Detect which cell encompasses the target text, then output its (X, Y) center coordinate. 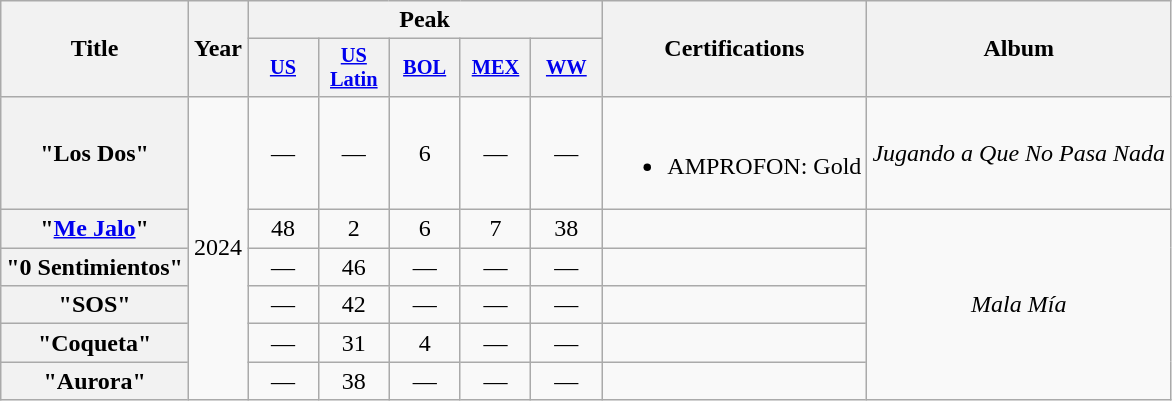
2024 (218, 248)
"SOS" (95, 305)
46 (354, 267)
Jugando a Que No Pasa Nada (1019, 152)
7 (496, 229)
Peak (425, 20)
Title (95, 49)
"Me Jalo" (95, 229)
"0 Sentimientos" (95, 267)
2 (354, 229)
48 (284, 229)
Certifications (734, 49)
WW (566, 68)
MEX (496, 68)
BOL (424, 68)
Year (218, 49)
31 (354, 343)
US (284, 68)
AMPROFON: Gold (734, 152)
"Aurora" (95, 381)
"Los Dos" (95, 152)
4 (424, 343)
Album (1019, 49)
"Coqueta" (95, 343)
USLatin (354, 68)
Mala Mía (1019, 305)
42 (354, 305)
